Find where the given text appears and provide that cell's center as [X, Y] coordinate. 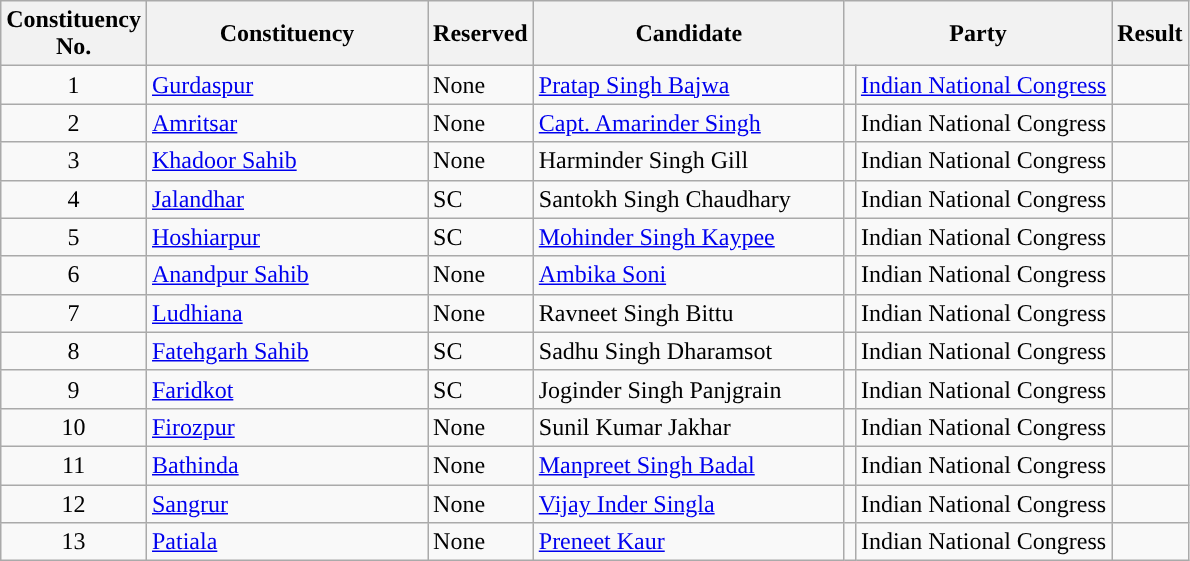
6 [74, 275]
Amritsar [286, 123]
Result [1150, 34]
Hoshiarpur [286, 237]
13 [74, 542]
7 [74, 313]
Faridkot [286, 389]
Patiala [286, 542]
Firozpur [286, 427]
Sangrur [286, 503]
10 [74, 427]
1 [74, 85]
Party [978, 34]
11 [74, 465]
Reserved [481, 34]
Ambika Soni [688, 275]
Manpreet Singh Badal [688, 465]
9 [74, 389]
Harminder Singh Gill [688, 161]
3 [74, 161]
Candidate [688, 34]
Sunil Kumar Jakhar [688, 427]
5 [74, 237]
Santokh Singh Chaudhary [688, 199]
Pratap Singh Bajwa [688, 85]
Jalandhar [286, 199]
Bathinda [286, 465]
Joginder Singh Panjgrain [688, 389]
Ludhiana [286, 313]
Khadoor Sahib [286, 161]
12 [74, 503]
Gurdaspur [286, 85]
4 [74, 199]
Mohinder Singh Kaypee [688, 237]
Constituency No. [74, 34]
Anandpur Sahib [286, 275]
2 [74, 123]
Ravneet Singh Bittu [688, 313]
Vijay Inder Singla [688, 503]
Preneet Kaur [688, 542]
Sadhu Singh Dharamsot [688, 351]
8 [74, 351]
Fatehgarh Sahib [286, 351]
Capt. Amarinder Singh [688, 123]
Constituency [286, 34]
